Locate the cell with the specified text and output its [X, Y] center coordinate. 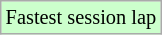
Fastest session lap [81, 17]
